Search for the cell housing the specified text and yield its [x, y] center coordinate. 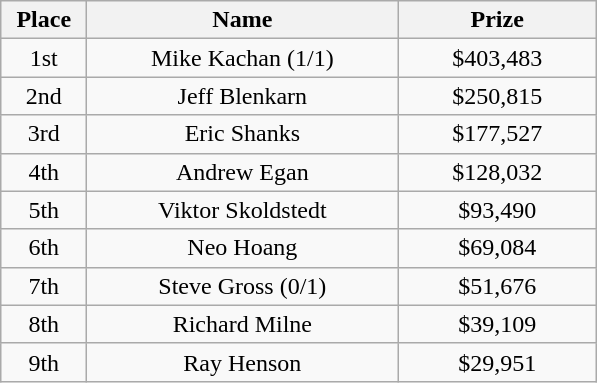
$250,815 [498, 96]
Viktor Skoldstedt [242, 210]
8th [44, 324]
Andrew Egan [242, 172]
$93,490 [498, 210]
Jeff Blenkarn [242, 96]
9th [44, 362]
Name [242, 20]
1st [44, 58]
6th [44, 248]
$69,084 [498, 248]
Prize [498, 20]
Eric Shanks [242, 134]
$177,527 [498, 134]
5th [44, 210]
3rd [44, 134]
$39,109 [498, 324]
Place [44, 20]
$51,676 [498, 286]
$403,483 [498, 58]
4th [44, 172]
$29,951 [498, 362]
2nd [44, 96]
$128,032 [498, 172]
Richard Milne [242, 324]
Ray Henson [242, 362]
Steve Gross (0/1) [242, 286]
Mike Kachan (1/1) [242, 58]
7th [44, 286]
Neo Hoang [242, 248]
